Identify which cell holds the provided text, then report its (X, Y) central coordinate. 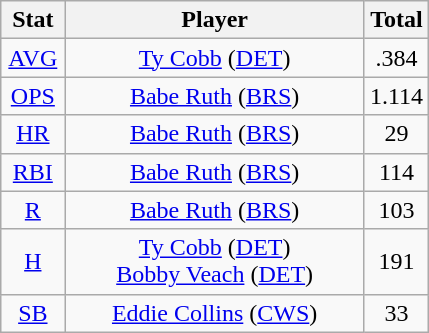
Stat (33, 20)
H (33, 262)
191 (396, 262)
33 (396, 313)
AVG (33, 58)
HR (33, 134)
29 (396, 134)
Ty Cobb (DET) (214, 58)
103 (396, 210)
R (33, 210)
114 (396, 172)
Ty Cobb (DET)Bobby Veach (DET) (214, 262)
OPS (33, 96)
Eddie Collins (CWS) (214, 313)
Player (214, 20)
RBI (33, 172)
Total (396, 20)
SB (33, 313)
1.114 (396, 96)
.384 (396, 58)
